Output the (x, y) coordinate of the center of the cell containing the given text.  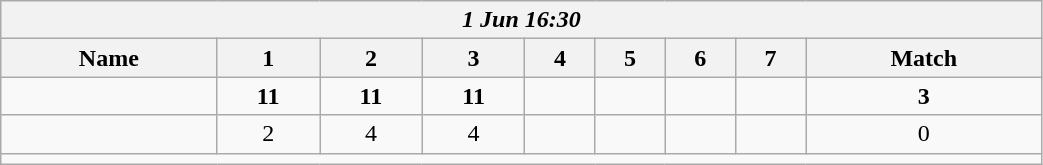
6 (700, 58)
5 (630, 58)
1 Jun 16:30 (522, 20)
7 (770, 58)
Match (924, 58)
0 (924, 134)
Name (109, 58)
1 (268, 58)
